Locate the cell with the specified text and output its (x, y) center coordinate. 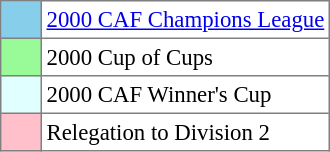
2000 CAF Champions League (185, 20)
2000 Cup of Cups (185, 57)
Relegation to Division 2 (185, 132)
2000 CAF Winner's Cup (185, 95)
